Scan for the cell matching the given text and deliver its (X, Y) coordinate at center. 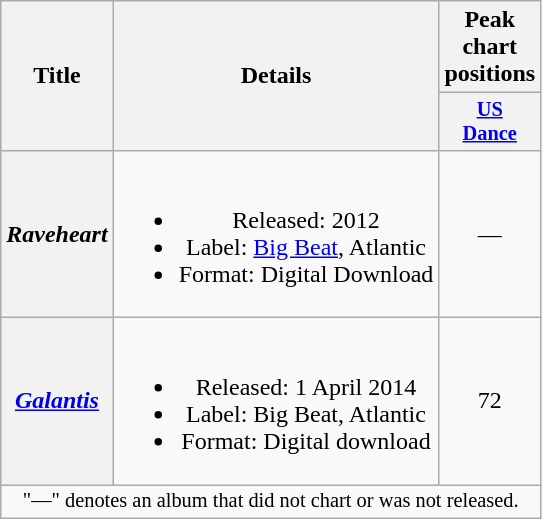
Details (276, 76)
Released: 1 April 2014Label: Big Beat, AtlanticFormat: Digital download (276, 402)
— (490, 234)
USDance (490, 122)
Title (57, 76)
Raveheart (57, 234)
"—" denotes an album that did not chart or was not released. (271, 502)
Released: 2012Label: Big Beat, AtlanticFormat: Digital Download (276, 234)
Galantis (57, 402)
Peak chart positions (490, 47)
72 (490, 402)
